Find where the given text appears and provide that cell's center as (x, y) coordinate. 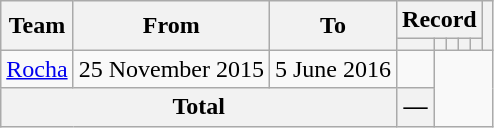
5 June 2016 (332, 69)
Team (37, 26)
25 November 2015 (171, 69)
To (332, 26)
— (416, 107)
From (171, 26)
Total (199, 107)
Rocha (37, 69)
Record (440, 20)
